Capture the cell that displays the provided text and extract its (x, y) central coordinate. 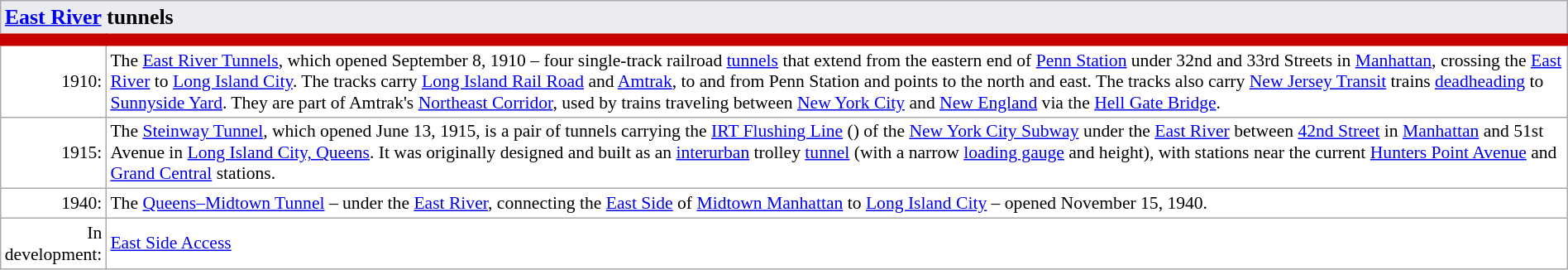
1940: (54, 204)
East Side Access (837, 243)
1910: (54, 78)
In development: (54, 243)
East River tunnels (784, 20)
The Queens–Midtown Tunnel – under the East River, connecting the East Side of Midtown Manhattan to Long Island City – opened November 15, 1940. (837, 204)
1915: (54, 152)
